Output the (X, Y) coordinate of the center of the cell containing the given text.  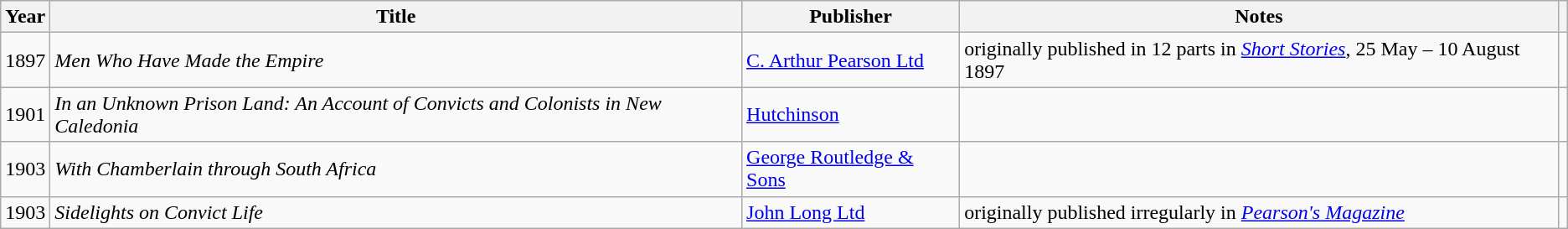
1897 (25, 60)
originally published in 12 parts in Short Stories, 25 May – 10 August 1897 (1260, 60)
1901 (25, 114)
C. Arthur Pearson Ltd (851, 60)
Hutchinson (851, 114)
originally published irregularly in Pearson's Magazine (1260, 212)
In an Unknown Prison Land: An Account of Convicts and Colonists in New Caledonia (396, 114)
John Long Ltd (851, 212)
Men Who Have Made the Empire (396, 60)
Sidelights on Convict Life (396, 212)
George Routledge & Sons (851, 169)
With Chamberlain through South Africa (396, 169)
Notes (1260, 17)
Publisher (851, 17)
Title (396, 17)
Year (25, 17)
